Determine the [x, y] coordinate at the center of the cell enclosing the given text.  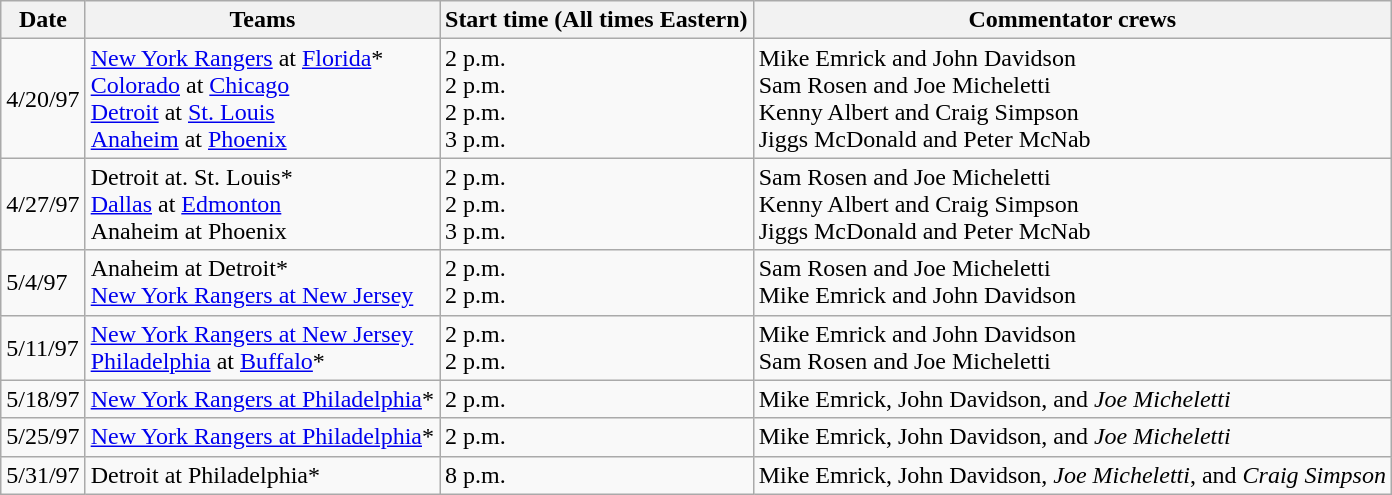
Mike Emrick, John Davidson, Joe Micheletti, and Craig Simpson [1072, 475]
New York Rangers at Florida*Colorado at ChicagoDetroit at St. LouisAnaheim at Phoenix [262, 98]
Start time (All times Eastern) [597, 20]
4/20/97 [43, 98]
New York Rangers at New JerseyPhiladelphia at Buffalo* [262, 348]
Detroit at. St. Louis*Dallas at EdmontonAnaheim at Phoenix [262, 204]
2 p.m.2 p.m.2 p.m.3 p.m. [597, 98]
5/11/97 [43, 348]
Date [43, 20]
2 p.m.2 p.m.3 p.m. [597, 204]
Teams [262, 20]
5/31/97 [43, 475]
4/27/97 [43, 204]
Sam Rosen and Joe MichelettiKenny Albert and Craig SimpsonJiggs McDonald and Peter McNab [1072, 204]
Detroit at Philadelphia* [262, 475]
8 p.m. [597, 475]
5/25/97 [43, 437]
Commentator crews [1072, 20]
5/18/97 [43, 399]
Sam Rosen and Joe MichelettiMike Emrick and John Davidson [1072, 282]
5/4/97 [43, 282]
Mike Emrick and John DavidsonSam Rosen and Joe Micheletti [1072, 348]
Anaheim at Detroit*New York Rangers at New Jersey [262, 282]
Mike Emrick and John DavidsonSam Rosen and Joe MichelettiKenny Albert and Craig SimpsonJiggs McDonald and Peter McNab [1072, 98]
